Locate the cell with the specified text and output its (x, y) center coordinate. 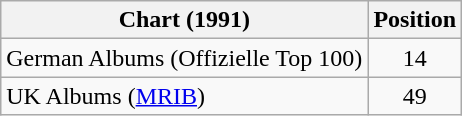
German Albums (Offizielle Top 100) (184, 58)
49 (415, 96)
Position (415, 20)
14 (415, 58)
UK Albums (MRIB) (184, 96)
Chart (1991) (184, 20)
